Return the [X, Y] coordinate for the center point of the cell that contains the specified text.  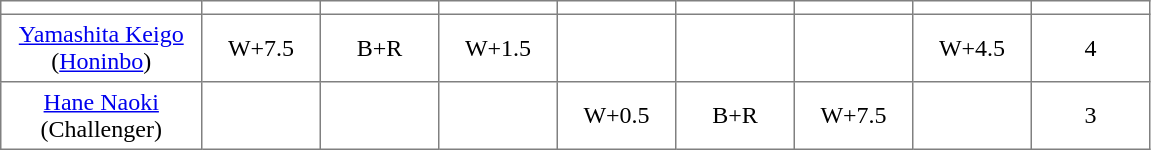
3 [1090, 116]
Hane Naoki(Challenger) [102, 116]
W+1.5 [498, 48]
W+0.5 [616, 116]
4 [1090, 48]
Yamashita Keigo(Honinbo) [102, 48]
W+4.5 [972, 48]
